Provide the [X, Y] coordinate of the cell's center where the given text is located.  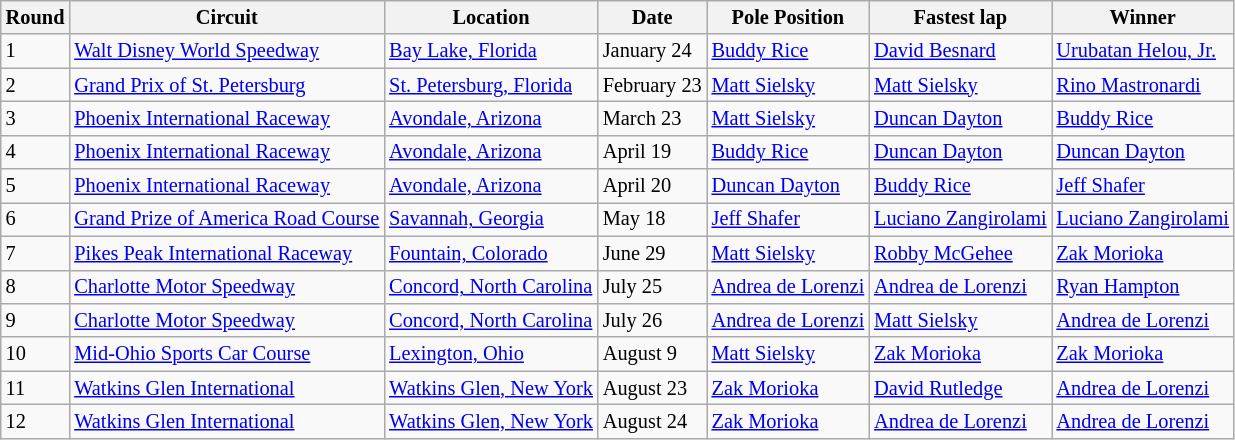
May 18 [652, 219]
10 [36, 354]
Lexington, Ohio [491, 354]
March 23 [652, 118]
Date [652, 17]
February 23 [652, 85]
Robby McGehee [960, 253]
12 [36, 421]
Mid-Ohio Sports Car Course [226, 354]
July 25 [652, 287]
Circuit [226, 17]
2 [36, 85]
Bay Lake, Florida [491, 51]
11 [36, 388]
April 19 [652, 152]
Pole Position [788, 17]
St. Petersburg, Florida [491, 85]
August 9 [652, 354]
Fastest lap [960, 17]
July 26 [652, 320]
Walt Disney World Speedway [226, 51]
Urubatan Helou, Jr. [1143, 51]
6 [36, 219]
June 29 [652, 253]
Location [491, 17]
January 24 [652, 51]
Ryan Hampton [1143, 287]
Winner [1143, 17]
Rino Mastronardi [1143, 85]
Pikes Peak International Raceway [226, 253]
Round [36, 17]
4 [36, 152]
David Rutledge [960, 388]
3 [36, 118]
Grand Prix of St. Petersburg [226, 85]
April 20 [652, 186]
5 [36, 186]
Fountain, Colorado [491, 253]
Grand Prize of America Road Course [226, 219]
8 [36, 287]
August 24 [652, 421]
Savannah, Georgia [491, 219]
David Besnard [960, 51]
9 [36, 320]
August 23 [652, 388]
1 [36, 51]
7 [36, 253]
